Locate the cell with the specified text and output its (X, Y) center coordinate. 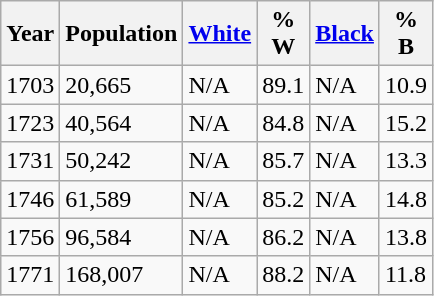
1703 (30, 85)
84.8 (284, 123)
10.9 (406, 85)
Year (30, 34)
%B (406, 34)
61,589 (122, 199)
Population (122, 34)
1723 (30, 123)
85.7 (284, 161)
88.2 (284, 275)
89.1 (284, 85)
86.2 (284, 237)
11.8 (406, 275)
13.8 (406, 237)
96,584 (122, 237)
168,007 (122, 275)
1731 (30, 161)
40,564 (122, 123)
Black (345, 34)
13.3 (406, 161)
85.2 (284, 199)
1771 (30, 275)
14.8 (406, 199)
50,242 (122, 161)
20,665 (122, 85)
1756 (30, 237)
15.2 (406, 123)
White (220, 34)
%W (284, 34)
1746 (30, 199)
